Scan for the cell matching the given text and deliver its [X, Y] coordinate at center. 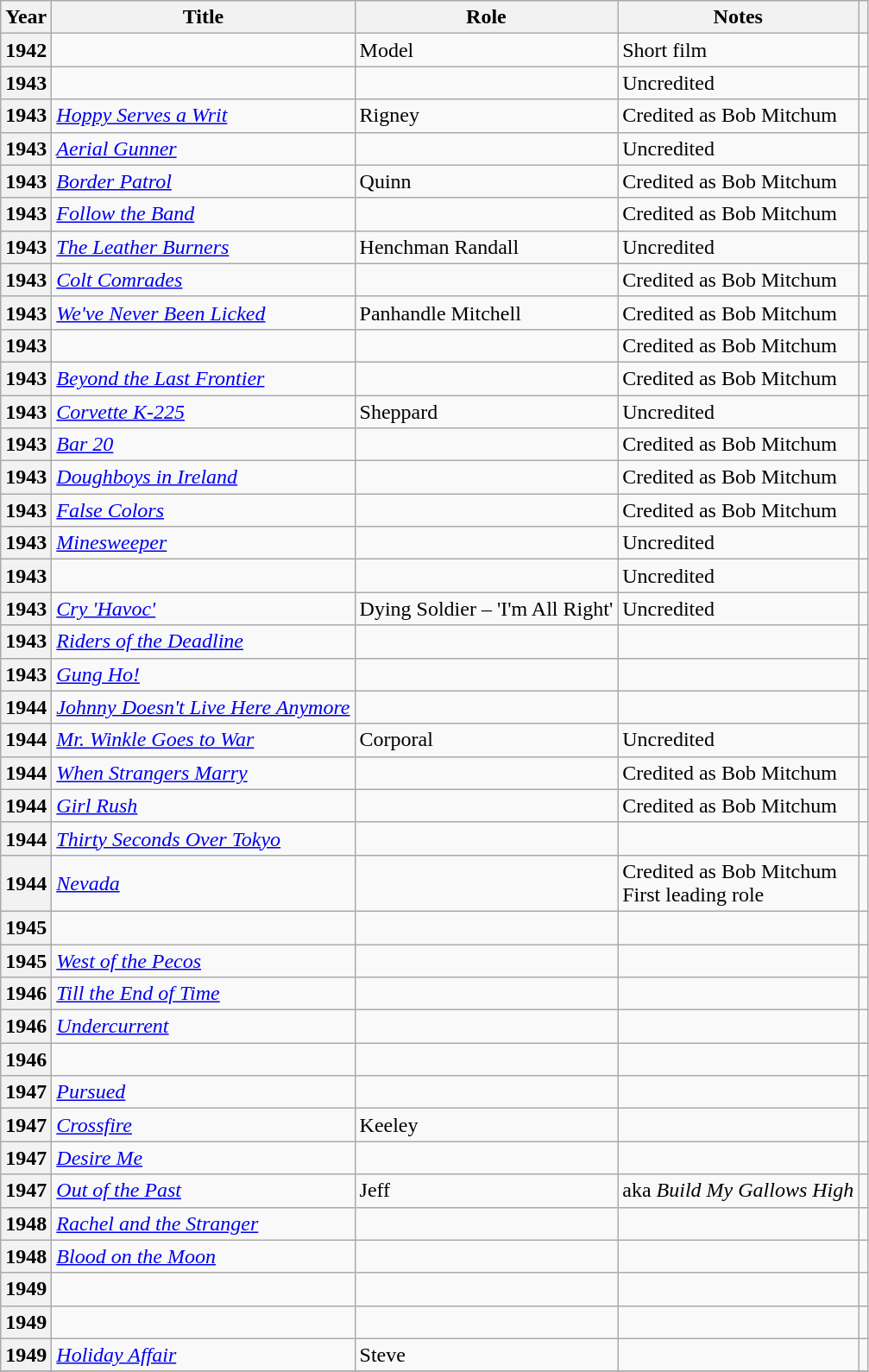
Beyond the Last Frontier [204, 378]
Bar 20 [204, 445]
Title [204, 17]
Till the End of Time [204, 994]
aka Build My Gallows High [739, 1191]
1942 [26, 50]
Sheppard [487, 412]
Steve [487, 1355]
Notes [739, 17]
Crossfire [204, 1125]
Doughboys in Ireland [204, 477]
Thirty Seconds Over Tokyo [204, 838]
False Colors [204, 510]
Role [487, 17]
When Strangers Marry [204, 773]
Rigney [487, 116]
West of the Pecos [204, 961]
Cry 'Havoc' [204, 609]
Rachel and the Stranger [204, 1223]
Year [26, 17]
Undercurrent [204, 1027]
Holiday Affair [204, 1355]
Short film [739, 50]
Desire Me [204, 1158]
Colt Comrades [204, 280]
We've Never Been Licked [204, 313]
Gung Ho! [204, 674]
Keeley [487, 1125]
Johnny Doesn't Live Here Anymore [204, 707]
Follow the Band [204, 214]
Mr. Winkle Goes to War [204, 740]
Quinn [487, 181]
Corvette K-225 [204, 412]
Jeff [487, 1191]
Out of the Past [204, 1191]
Minesweeper [204, 543]
Henchman Randall [487, 247]
Pursued [204, 1092]
Aerial Gunner [204, 149]
Hoppy Serves a Writ [204, 116]
Girl Rush [204, 806]
Dying Soldier – 'I'm All Right' [487, 609]
Border Patrol [204, 181]
Corporal [487, 740]
Blood on the Moon [204, 1256]
Credited as Bob MitchumFirst leading role [739, 882]
Model [487, 50]
The Leather Burners [204, 247]
Riders of the Deadline [204, 642]
Nevada [204, 882]
Panhandle Mitchell [487, 313]
